From the cell containing the given text, extract its center point as (x, y) coordinate. 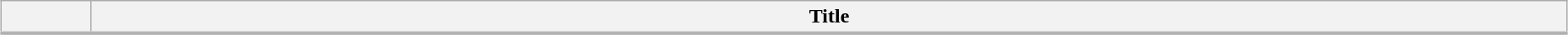
Title (830, 17)
